Pinpoint the cell where the given text exists, returning its (X, Y) midpoint coordinate. 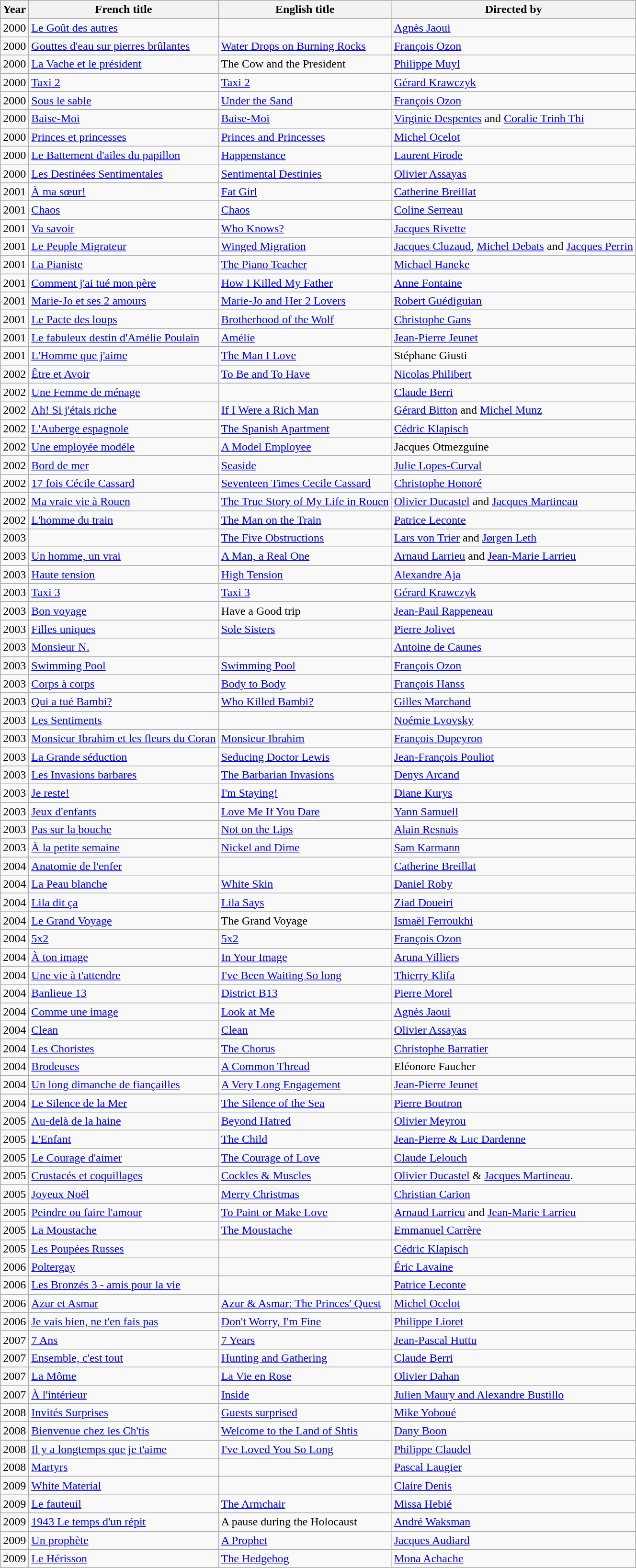
Pierre Boutron (513, 1103)
Lila Says (305, 902)
Bon voyage (124, 611)
Les Destinées Sentimentales (124, 173)
Julien Maury and Alexandre Bustillo (513, 1395)
The Silence of the Sea (305, 1103)
I've Loved You So Long (305, 1449)
Philippe Lioret (513, 1321)
17 fois Cécile Cassard (124, 483)
Who Knows? (305, 228)
The Five Obstructions (305, 538)
Jacques Rivette (513, 228)
Fat Girl (305, 192)
The Man I Love (305, 356)
Water Drops on Burning Rocks (305, 46)
Le fauteuil (124, 1504)
White Material (124, 1486)
André Waksman (513, 1522)
Le fabuleux destin d'Amélie Poulain (124, 338)
Gouttes d'eau sur pierres brûlantes (124, 46)
Jacques Otmezguine (513, 447)
Peindre ou faire l'amour (124, 1212)
Sous le sable (124, 101)
Christian Carion (513, 1194)
Mona Achache (513, 1558)
A Prophet (305, 1540)
Le Silence de la Mer (124, 1103)
The Cow and the President (305, 64)
Sole Sisters (305, 629)
Marie-Jo and Her 2 Lovers (305, 301)
Anne Fontaine (513, 283)
Daniel Roby (513, 884)
To Be and To Have (305, 374)
À ton image (124, 957)
English title (305, 10)
The Child (305, 1139)
Don't Worry, I'm Fine (305, 1321)
Invités Surprises (124, 1413)
7 Ans (124, 1340)
The Courage of Love (305, 1158)
To Paint or Make Love (305, 1212)
Christophe Gans (513, 319)
A Common Thread (305, 1066)
Jacques Cluzaud, Michel Debats and Jacques Perrin (513, 247)
The Hedgehog (305, 1558)
Coline Serreau (513, 210)
Crustacés et coquillages (124, 1176)
Have a Good trip (305, 611)
A pause during the Holocaust (305, 1522)
Je reste! (124, 793)
Jean-Paul Rappeneau (513, 611)
Ismaël Ferroukhi (513, 921)
Princes and Princesses (305, 137)
Alexandre Aja (513, 575)
Une Femme de ménage (124, 392)
The Armchair (305, 1504)
The Man on the Train (305, 519)
District B13 (305, 993)
Azur et Asmar (124, 1303)
Au-delà de la haine (124, 1121)
Thierry Klifa (513, 975)
Marie-Jo et ses 2 amours (124, 301)
Michael Haneke (513, 265)
Philippe Claudel (513, 1449)
Yann Samuell (513, 812)
A Man, a Real One (305, 556)
The Moustache (305, 1230)
Jean-François Pouliot (513, 756)
The Barbarian Invasions (305, 775)
Joyeux Noël (124, 1194)
The Piano Teacher (305, 265)
Olivier Dahan (513, 1376)
Seducing Doctor Lewis (305, 756)
Comme une image (124, 1012)
La Grande séduction (124, 756)
Pas sur la bouche (124, 830)
Alain Resnais (513, 830)
Guests surprised (305, 1413)
High Tension (305, 575)
Under the Sand (305, 101)
Denys Arcand (513, 775)
Mike Yoboué (513, 1413)
Amélie (305, 338)
Eléonore Faucher (513, 1066)
L'Enfant (124, 1139)
Brodeuses (124, 1066)
The Chorus (305, 1048)
A Model Employee (305, 447)
Un homme, un vrai (124, 556)
Les Sentiments (124, 720)
Welcome to the Land of Shtis (305, 1431)
Les Bronzés 3 - amis pour la vie (124, 1285)
7 Years (305, 1340)
Pierre Jolivet (513, 629)
Happenstance (305, 155)
Haute tension (124, 575)
À ma sœur! (124, 192)
Ah! Si j'étais riche (124, 410)
Être et Avoir (124, 374)
How I Killed My Father (305, 283)
Christophe Barratier (513, 1048)
Le Grand Voyage (124, 921)
Jeux d'enfants (124, 812)
Éric Lavaine (513, 1267)
Nickel and Dime (305, 848)
Seaside (305, 465)
Directed by (513, 10)
Winged Migration (305, 247)
Sentimental Destinies (305, 173)
If I Were a Rich Man (305, 410)
François Dupeyron (513, 738)
Poltergay (124, 1267)
La Vie en Rose (305, 1376)
Who Killed Bambi? (305, 702)
Une employée modéle (124, 447)
Nicolas Philibert (513, 374)
La Moustache (124, 1230)
L'homme du train (124, 519)
À la petite semaine (124, 848)
Ensemble, c'est tout (124, 1358)
Seventeen Times Cecile Cassard (305, 483)
Pierre Morel (513, 993)
Brotherhood of the Wolf (305, 319)
Emmanuel Carrère (513, 1230)
A Very Long Engagement (305, 1084)
Le Pacte des loups (124, 319)
Qui a tué Bambi? (124, 702)
Body to Body (305, 684)
Not on the Lips (305, 830)
Filles uniques (124, 629)
Un prophète (124, 1540)
La Pianiste (124, 265)
I'm Staying! (305, 793)
L'Homme que j'aime (124, 356)
La Môme (124, 1376)
Sam Karmann (513, 848)
Princes et princesses (124, 137)
Olivier Ducastel & Jacques Martineau. (513, 1176)
Merry Christmas (305, 1194)
Robert Guédiguian (513, 301)
Bienvenue chez les Ch'tis (124, 1431)
Le Battement d'ailes du papillon (124, 155)
Missa Hebié (513, 1504)
The Grand Voyage (305, 921)
Les Invasions barbares (124, 775)
Aruna Villiers (513, 957)
Julie Lopes-Curval (513, 465)
I've Been Waiting So long (305, 975)
Noémie Lvovsky (513, 720)
Monsieur N. (124, 647)
À l'intérieur (124, 1395)
Cockles & Muscles (305, 1176)
Gérard Bitton and Michel Munz (513, 410)
Lars von Trier and Jørgen Leth (513, 538)
François Hanss (513, 684)
White Skin (305, 884)
Virginie Despentes and Coralie Trinh Thi (513, 119)
L'Auberge espagnole (124, 429)
Je vais bien, ne t'en fais pas (124, 1321)
French title (124, 10)
Jean-Pierre & Luc Dardenne (513, 1139)
Pascal Laugier (513, 1467)
1943 Le temps d'un répit (124, 1522)
Claude Lelouch (513, 1158)
Les Poupées Russes (124, 1249)
Ma vraie vie à Rouen (124, 501)
Azur & Asmar: The Princes' Quest (305, 1303)
Monsieur Ibrahim et les fleurs du Coran (124, 738)
Ziad Doueiri (513, 902)
Stéphane Giusti (513, 356)
Le Hérisson (124, 1558)
Les Choristes (124, 1048)
Love Me If You Dare (305, 812)
Il y a longtemps que je t'aime (124, 1449)
Martyrs (124, 1467)
Jean-Pascal Huttu (513, 1340)
Le Peuple Migrateur (124, 247)
Anatomie de l'enfer (124, 866)
Olivier Meyrou (513, 1121)
Banlieue 13 (124, 993)
The True Story of My Life in Rouen (305, 501)
Philippe Muyl (513, 64)
Le Goût des autres (124, 28)
Comment j'ai tué mon père (124, 283)
Look at Me (305, 1012)
La Peau blanche (124, 884)
Bord de mer (124, 465)
Year (14, 10)
Olivier Ducastel and Jacques Martineau (513, 501)
Laurent Firode (513, 155)
In Your Image (305, 957)
Diane Kurys (513, 793)
Un long dimanche de fiançailles (124, 1084)
Claire Denis (513, 1486)
Hunting and Gathering (305, 1358)
Antoine de Caunes (513, 647)
Une vie à t'attendre (124, 975)
The Spanish Apartment (305, 429)
Inside (305, 1395)
Monsieur Ibrahim (305, 738)
La Vache et le président (124, 64)
Christophe Honoré (513, 483)
Le Courage d'aimer (124, 1158)
Dany Boon (513, 1431)
Lila dit ça (124, 902)
Gilles Marchand (513, 702)
Va savoir (124, 228)
Corps à corps (124, 684)
Beyond Hatred (305, 1121)
Jacques Audiard (513, 1540)
